Find where the given text appears and provide that cell's center as (x, y) coordinate. 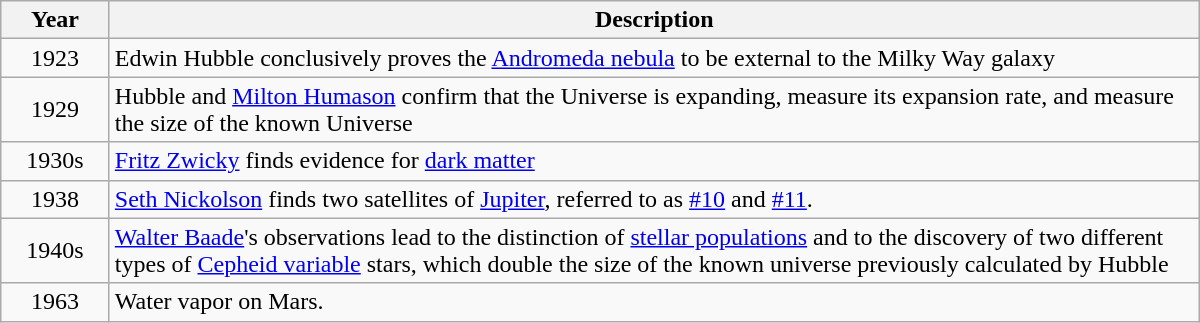
1938 (56, 199)
1923 (56, 58)
Description (654, 20)
1929 (56, 110)
Year (56, 20)
Edwin Hubble conclusively proves the Andromeda nebula to be external to the Milky Way galaxy (654, 58)
1963 (56, 302)
Water vapor on Mars. (654, 302)
Fritz Zwicky finds evidence for dark matter (654, 161)
1940s (56, 250)
1930s (56, 161)
Seth Nickolson finds two satellites of Jupiter, referred to as #10 and #11. (654, 199)
Hubble and Milton Humason confirm that the Universe is expanding, measure its expansion rate, and measure the size of the known Universe (654, 110)
